Locate the cell with the specified text and output its (X, Y) center coordinate. 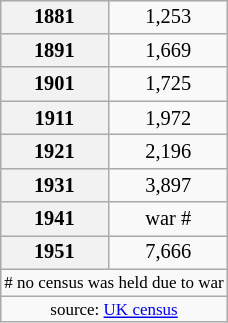
1,253 (168, 17)
2,196 (168, 152)
war # (168, 219)
7,666 (168, 253)
1901 (54, 84)
1,725 (168, 84)
1891 (54, 51)
1,972 (168, 118)
1911 (54, 118)
# no census was held due to war (114, 282)
1921 (54, 152)
1,669 (168, 51)
source: UK census (114, 309)
1941 (54, 219)
1931 (54, 185)
1951 (54, 253)
1881 (54, 17)
3,897 (168, 185)
